Identify which cell holds the provided text, then report its (x, y) central coordinate. 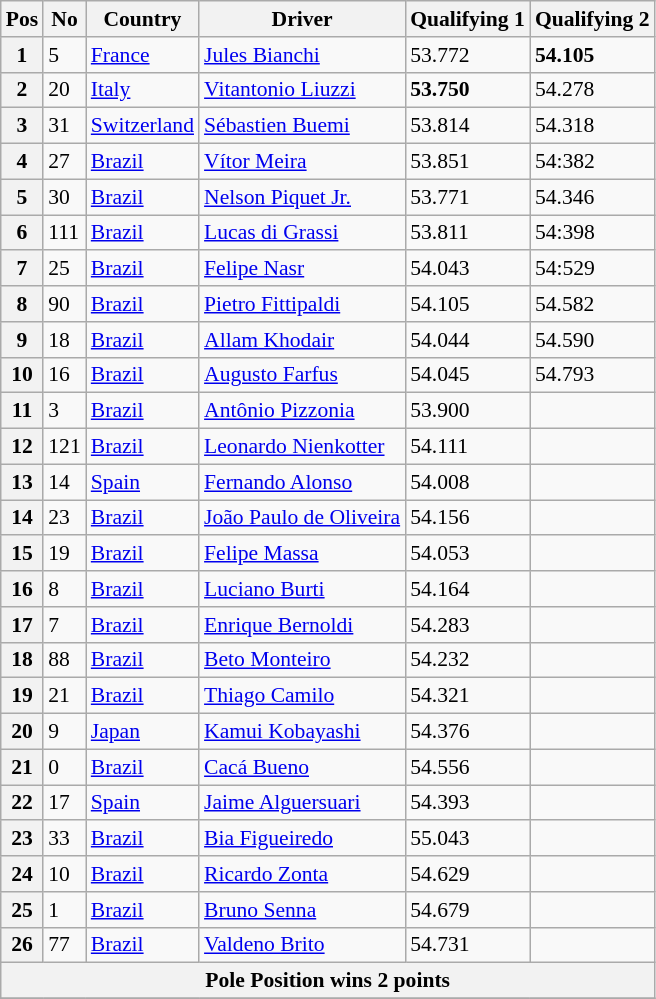
Pole Position wins 2 points (328, 981)
111 (64, 233)
Kamui Kobayashi (302, 732)
54.321 (468, 696)
11 (22, 411)
0 (64, 767)
54.045 (468, 375)
4 (22, 162)
54.283 (468, 625)
Allam Khodair (302, 340)
Sébastien Buemi (302, 126)
90 (64, 304)
Felipe Nasr (302, 269)
12 (22, 447)
Pietro Fittipaldi (302, 304)
88 (64, 660)
54.793 (592, 375)
31 (64, 126)
54.731 (468, 945)
Ricardo Zonta (302, 874)
55.043 (468, 839)
Luciano Burti (302, 589)
22 (22, 803)
54.376 (468, 732)
54.629 (468, 874)
Lucas di Grassi (302, 233)
Italy (142, 90)
2 (22, 90)
Vítor Meira (302, 162)
54.232 (468, 660)
54.393 (468, 803)
Cacá Bueno (302, 767)
Switzerland (142, 126)
30 (64, 197)
53.772 (468, 55)
João Paulo de Oliveira (302, 518)
Qualifying 2 (592, 19)
54.164 (468, 589)
15 (22, 554)
Nelson Piquet Jr. (302, 197)
13 (22, 482)
53.811 (468, 233)
54.679 (468, 910)
France (142, 55)
Antônio Pizzonia (302, 411)
54.053 (468, 554)
6 (22, 233)
Qualifying 1 (468, 19)
54.582 (592, 304)
53.750 (468, 90)
Bia Figueiredo (302, 839)
Thiago Camilo (302, 696)
54.111 (468, 447)
54.556 (468, 767)
54.590 (592, 340)
54:382 (592, 162)
Valdeno Brito (302, 945)
Leonardo Nienkotter (302, 447)
Fernando Alonso (302, 482)
26 (22, 945)
Bruno Senna (302, 910)
54.008 (468, 482)
Pos (22, 19)
54.346 (592, 197)
54.044 (468, 340)
Jaime Alguersuari (302, 803)
Enrique Bernoldi (302, 625)
121 (64, 447)
53.900 (468, 411)
27 (64, 162)
Japan (142, 732)
53.771 (468, 197)
Jules Bianchi (302, 55)
Felipe Massa (302, 554)
Driver (302, 19)
Vitantonio Liuzzi (302, 90)
54.043 (468, 269)
Country (142, 19)
Beto Monteiro (302, 660)
54:529 (592, 269)
77 (64, 945)
54.318 (592, 126)
54.156 (468, 518)
Augusto Farfus (302, 375)
54.278 (592, 90)
No (64, 19)
53.814 (468, 126)
33 (64, 839)
24 (22, 874)
53.851 (468, 162)
54:398 (592, 233)
